Find where the given text appears and provide that cell's center as [X, Y] coordinate. 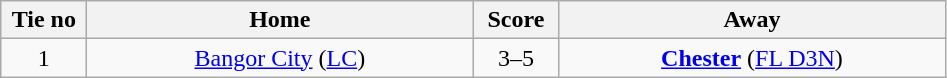
Home [280, 20]
3–5 [516, 58]
Score [516, 20]
Tie no [44, 20]
1 [44, 58]
Chester (FL D3N) [752, 58]
Bangor City (LC) [280, 58]
Away [752, 20]
